Identify which cell holds the provided text, then report its (x, y) central coordinate. 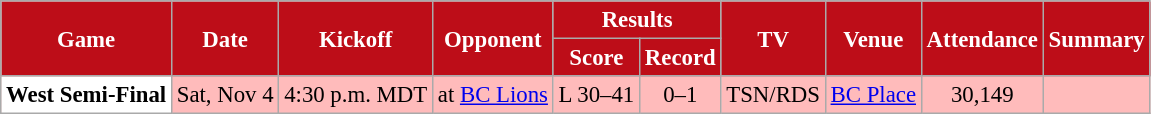
Sat, Nov 4 (224, 95)
Venue (873, 38)
Game (86, 38)
TSN/RDS (773, 95)
0–1 (680, 95)
West Semi-Final (86, 95)
Attendance (982, 38)
Date (224, 38)
at BC Lions (492, 95)
BC Place (873, 95)
Record (680, 58)
TV (773, 38)
Opponent (492, 38)
Kickoff (356, 38)
Summary (1096, 38)
4:30 p.m. MDT (356, 95)
Score (596, 58)
L 30–41 (596, 95)
Results (637, 20)
30,149 (982, 95)
